Extract the [x, y] coordinate from the center of the cell holding the provided text.  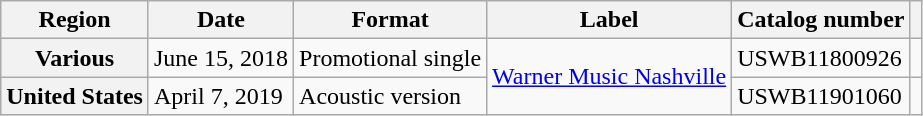
Format [390, 20]
USWB11800926 [821, 58]
Acoustic version [390, 96]
Label [610, 20]
Warner Music Nashville [610, 77]
Date [220, 20]
Various [75, 58]
June 15, 2018 [220, 58]
April 7, 2019 [220, 96]
Region [75, 20]
Promotional single [390, 58]
United States [75, 96]
Catalog number [821, 20]
USWB11901060 [821, 96]
